Output the [X, Y] coordinate of the center of the cell containing the given text.  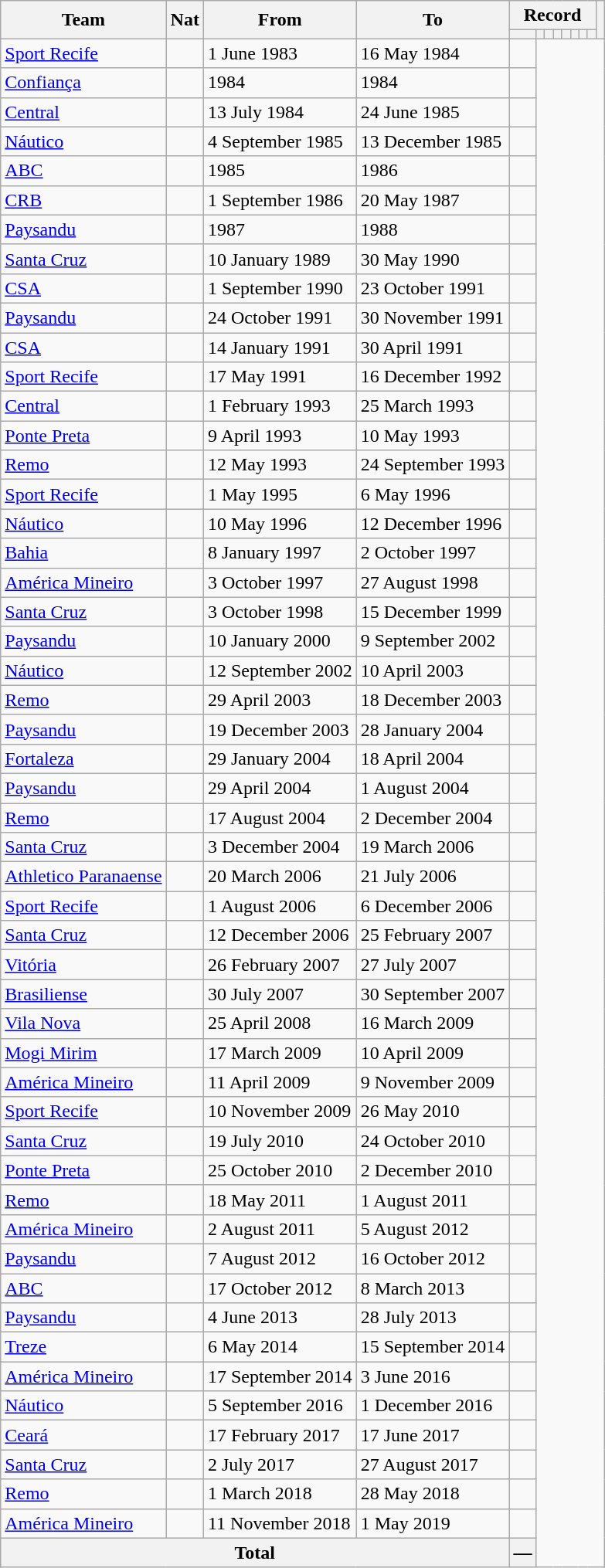
9 November 2009 [433, 1082]
1 September 1986 [280, 200]
20 March 2006 [280, 877]
Vila Nova [83, 1023]
16 October 2012 [433, 1258]
1 May 1995 [280, 494]
3 June 2016 [433, 1376]
10 April 2009 [433, 1053]
26 May 2010 [433, 1112]
Team [83, 20]
16 December 1992 [433, 377]
— [522, 1553]
16 March 2009 [433, 1023]
12 December 1996 [433, 524]
3 October 1997 [280, 582]
10 November 2009 [280, 1112]
1988 [433, 229]
19 December 2003 [280, 729]
Total [255, 1553]
10 January 1989 [280, 259]
8 March 2013 [433, 1288]
Vitória [83, 965]
1987 [280, 229]
21 July 2006 [433, 877]
Fortaleza [83, 759]
12 December 2006 [280, 935]
28 July 2013 [433, 1318]
17 February 2017 [280, 1435]
29 January 2004 [280, 759]
CRB [83, 200]
18 May 2011 [280, 1200]
24 September 1993 [433, 465]
10 May 1996 [280, 524]
25 October 2010 [280, 1170]
27 July 2007 [433, 965]
1 May 2019 [433, 1523]
25 March 1993 [433, 406]
10 May 1993 [433, 436]
17 May 1991 [280, 377]
30 November 1991 [433, 317]
6 December 2006 [433, 906]
29 April 2003 [280, 700]
Bahia [83, 553]
1 August 2004 [433, 788]
13 December 1985 [433, 141]
2 December 2010 [433, 1170]
30 September 2007 [433, 994]
Treze [83, 1347]
12 May 1993 [280, 465]
Brasiliense [83, 994]
From [280, 20]
23 October 1991 [433, 288]
1985 [280, 171]
15 September 2014 [433, 1347]
10 January 2000 [280, 641]
2 August 2011 [280, 1229]
28 May 2018 [433, 1494]
4 June 2013 [280, 1318]
9 April 1993 [280, 436]
25 February 2007 [433, 935]
5 August 2012 [433, 1229]
26 February 2007 [280, 965]
1 February 1993 [280, 406]
18 April 2004 [433, 759]
17 September 2014 [280, 1376]
Mogi Mirim [83, 1053]
3 December 2004 [280, 847]
17 August 2004 [280, 818]
1986 [433, 171]
Athletico Paranaense [83, 877]
29 April 2004 [280, 788]
Nat [185, 20]
19 July 2010 [280, 1141]
1 August 2011 [433, 1200]
1 August 2006 [280, 906]
17 March 2009 [280, 1053]
8 January 1997 [280, 553]
To [433, 20]
10 April 2003 [433, 670]
14 January 1991 [280, 347]
30 April 1991 [433, 347]
3 October 1998 [280, 612]
25 April 2008 [280, 1023]
24 June 1985 [433, 112]
17 October 2012 [280, 1288]
Record [552, 15]
30 July 2007 [280, 994]
11 November 2018 [280, 1523]
7 August 2012 [280, 1258]
27 August 1998 [433, 582]
12 September 2002 [280, 670]
Confiança [83, 83]
15 December 1999 [433, 612]
19 March 2006 [433, 847]
2 July 2017 [280, 1464]
6 May 1996 [433, 494]
20 May 1987 [433, 200]
24 October 1991 [280, 317]
1 March 2018 [280, 1494]
1 December 2016 [433, 1406]
9 September 2002 [433, 641]
28 January 2004 [433, 729]
1 September 1990 [280, 288]
27 August 2017 [433, 1464]
5 September 2016 [280, 1406]
30 May 1990 [433, 259]
18 December 2003 [433, 700]
17 June 2017 [433, 1435]
Ceará [83, 1435]
11 April 2009 [280, 1082]
24 October 2010 [433, 1141]
13 July 1984 [280, 112]
4 September 1985 [280, 141]
16 May 1984 [433, 53]
2 October 1997 [433, 553]
6 May 2014 [280, 1347]
2 December 2004 [433, 818]
1 June 1983 [280, 53]
